Return [x, y] of the center of cell containing provided text 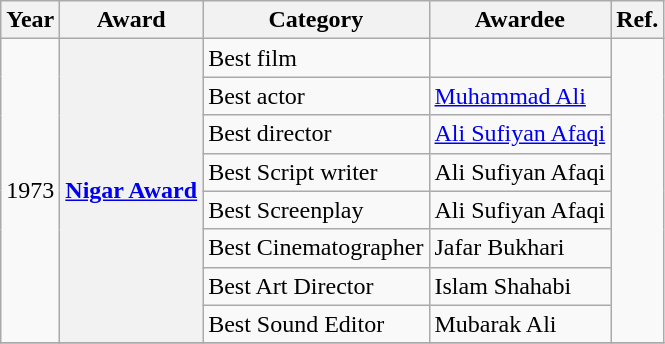
Nigar Award [132, 191]
Awardee [520, 20]
1973 [30, 191]
Mubarak Ali [520, 324]
Best Sound Editor [316, 324]
Award [132, 20]
Best Cinematographer [316, 248]
Ref. [638, 20]
Jafar Bukhari [520, 248]
Best Script writer [316, 172]
Islam Shahabi [520, 286]
Best film [316, 58]
Best Art Director [316, 286]
Best director [316, 134]
Year [30, 20]
Muhammad Ali [520, 96]
Category [316, 20]
Best Screenplay [316, 210]
Best actor [316, 96]
